Search for the cell housing the specified text and yield its (X, Y) center coordinate. 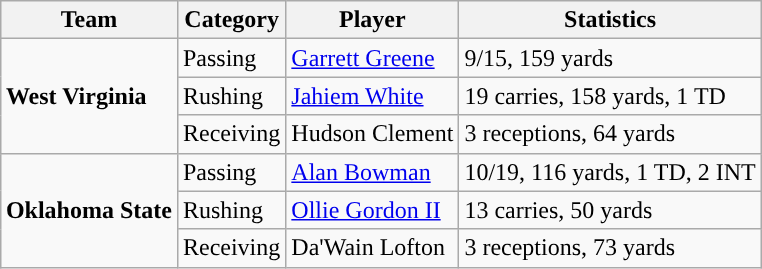
Hudson Clement (372, 134)
Player (372, 20)
3 receptions, 73 yards (610, 248)
Jahiem White (372, 96)
9/15, 159 yards (610, 58)
Garrett Greene (372, 58)
Statistics (610, 20)
Team (88, 20)
Oklahoma State (88, 210)
13 carries, 50 yards (610, 210)
Alan Bowman (372, 172)
Ollie Gordon II (372, 210)
19 carries, 158 yards, 1 TD (610, 96)
3 receptions, 64 yards (610, 134)
West Virginia (88, 96)
10/19, 116 yards, 1 TD, 2 INT (610, 172)
Da'Wain Lofton (372, 248)
Category (231, 20)
